Identify which cell holds the provided text, then report its [x, y] central coordinate. 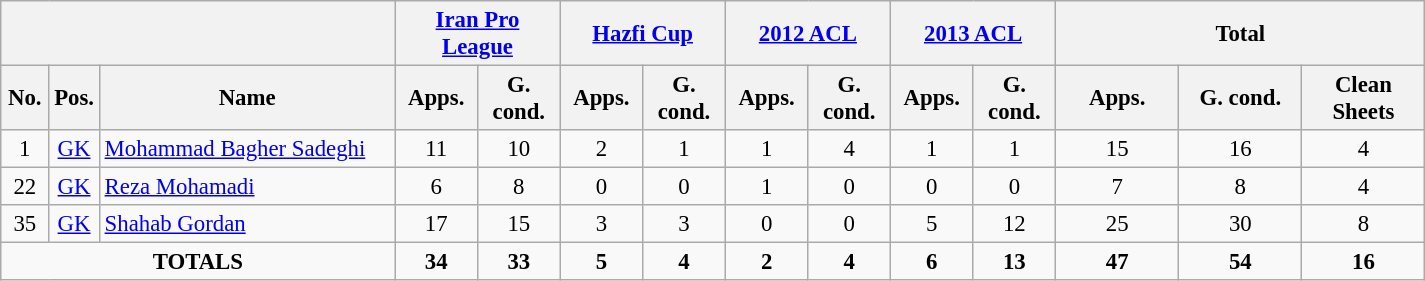
7 [1118, 187]
Shahab Gordan [247, 224]
35 [25, 224]
Total [1240, 34]
47 [1118, 262]
54 [1240, 262]
Mohammad Bagher Sadeghi [247, 149]
TOTALS [198, 262]
2013 ACL [972, 34]
13 [1014, 262]
25 [1118, 224]
Pos. [74, 98]
12 [1014, 224]
33 [518, 262]
22 [25, 187]
Reza Mohamadi [247, 187]
34 [436, 262]
2012 ACL [808, 34]
30 [1240, 224]
Iran Pro League [478, 34]
11 [436, 149]
No. [25, 98]
Hazfi Cup [642, 34]
17 [436, 224]
10 [518, 149]
Clean Sheets [1364, 98]
Name [247, 98]
